Determine the [X, Y] coordinate at the center of the cell enclosing the given text.  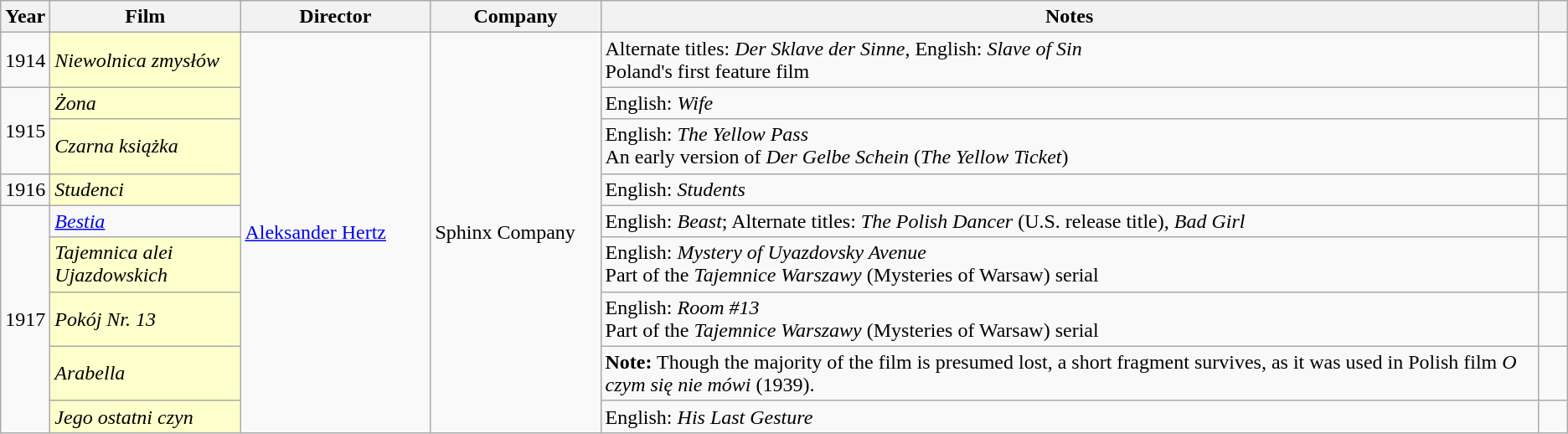
Notes [1069, 17]
1915 [25, 131]
Pokój Nr. 13 [146, 318]
Director [335, 17]
Aleksander Hertz [335, 233]
Czarna książka [146, 146]
English: Wife [1069, 103]
Note: Though the majority of the film is presumed lost, a short fragment survives, as it was used in Polish film O czym się nie mówi (1939). [1069, 374]
1914 [25, 60]
Jego ostatni czyn [146, 416]
Studenci [146, 189]
Company [516, 17]
English: His Last Gesture [1069, 416]
Żona [146, 103]
English: The Yellow PassAn early version of Der Gelbe Schein (The Yellow Ticket) [1069, 146]
Niewolnica zmysłów [146, 60]
Arabella [146, 374]
Bestia [146, 221]
Sphinx Company [516, 233]
English: Room #13Part of the Tajemnice Warszawy (Mysteries of Warsaw) serial [1069, 318]
Film [146, 17]
English: Students [1069, 189]
Tajemnica alei Ujazdowskich [146, 265]
1917 [25, 318]
1916 [25, 189]
English: Mystery of Uyazdovsky AvenuePart of the Tajemnice Warszawy (Mysteries of Warsaw) serial [1069, 265]
English: Beast; Alternate titles: The Polish Dancer (U.S. release title), Bad Girl [1069, 221]
Year [25, 17]
Alternate titles: Der Sklave der Sinne, English: Slave of SinPoland's first feature film [1069, 60]
